Search for the cell housing the specified text and yield its (X, Y) center coordinate. 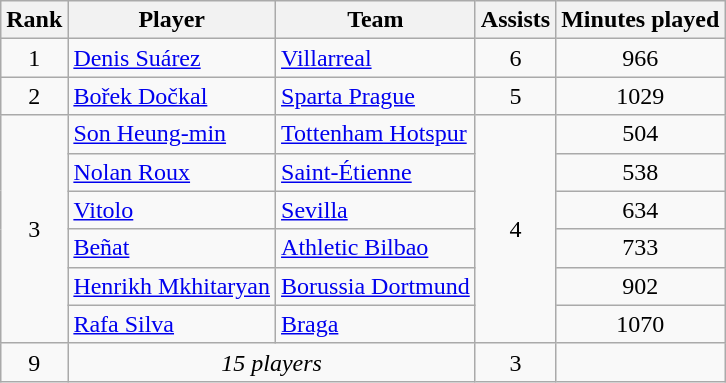
2 (34, 96)
Athletic Bilbao (376, 248)
Rafa Silva (172, 324)
Minutes played (640, 20)
Villarreal (376, 58)
733 (640, 248)
504 (640, 134)
Borussia Dortmund (376, 286)
Rank (34, 20)
Sevilla (376, 210)
Vitolo (172, 210)
Bořek Dočkal (172, 96)
Saint-Étienne (376, 172)
634 (640, 210)
15 players (272, 362)
Braga (376, 324)
1029 (640, 96)
966 (640, 58)
5 (515, 96)
Son Heung-min (172, 134)
538 (640, 172)
Tottenham Hotspur (376, 134)
1070 (640, 324)
Henrikh Mkhitaryan (172, 286)
902 (640, 286)
1 (34, 58)
Nolan Roux (172, 172)
Player (172, 20)
Team (376, 20)
Sparta Prague (376, 96)
9 (34, 362)
Beñat (172, 248)
4 (515, 229)
6 (515, 58)
Denis Suárez (172, 58)
Assists (515, 20)
